Determine the (X, Y) coordinate at the center of the cell enclosing the given text.  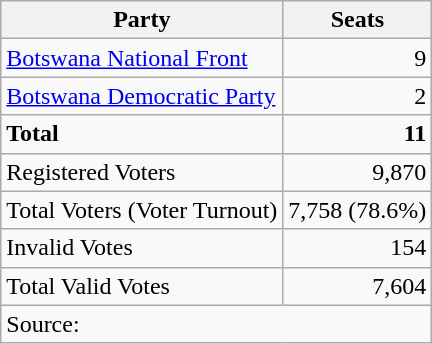
Total (142, 134)
2 (358, 96)
154 (358, 248)
Source: (216, 324)
Botswana Democratic Party (142, 96)
7,758 (78.6%) (358, 210)
7,604 (358, 286)
Total Voters (Voter Turnout) (142, 210)
Seats (358, 20)
11 (358, 134)
Botswana National Front (142, 58)
Invalid Votes (142, 248)
Total Valid Votes (142, 286)
9,870 (358, 172)
9 (358, 58)
Registered Voters (142, 172)
Party (142, 20)
